From the cell containing the given text, extract its center point as (x, y) coordinate. 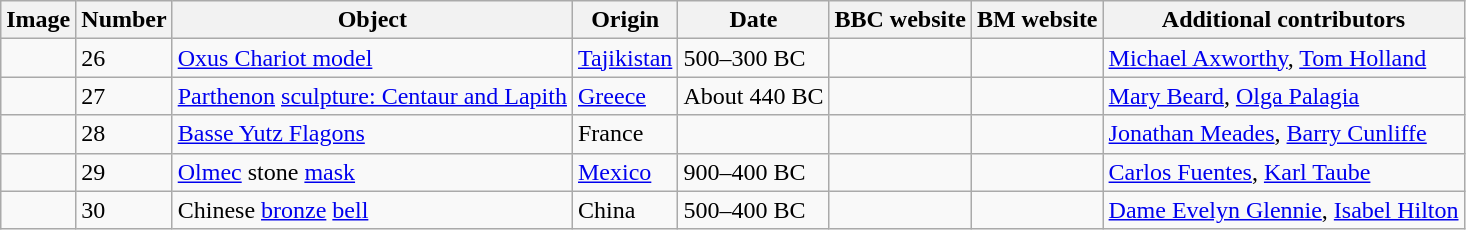
Jonathan Meades, Barry Cunliffe (1284, 134)
Image (38, 20)
500–300 BC (754, 58)
30 (124, 210)
Chinese bronze bell (372, 210)
Mexico (624, 172)
28 (124, 134)
Carlos Fuentes, Karl Taube (1284, 172)
France (624, 134)
Michael Axworthy, Tom Holland (1284, 58)
Basse Yutz Flagons (372, 134)
BM website (1037, 20)
27 (124, 96)
Mary Beard, Olga Palagia (1284, 96)
Additional contributors (1284, 20)
About 440 BC (754, 96)
900–400 BC (754, 172)
Date (754, 20)
500–400 BC (754, 210)
Dame Evelyn Glennie, Isabel Hilton (1284, 210)
Olmec stone mask (372, 172)
China (624, 210)
Parthenon sculpture: Centaur and Lapith (372, 96)
26 (124, 58)
BBC website (900, 20)
Oxus Chariot model (372, 58)
Origin (624, 20)
Object (372, 20)
Greece (624, 96)
Number (124, 20)
Tajikistan (624, 58)
29 (124, 172)
